Capture the cell that displays the provided text and extract its [X, Y] central coordinate. 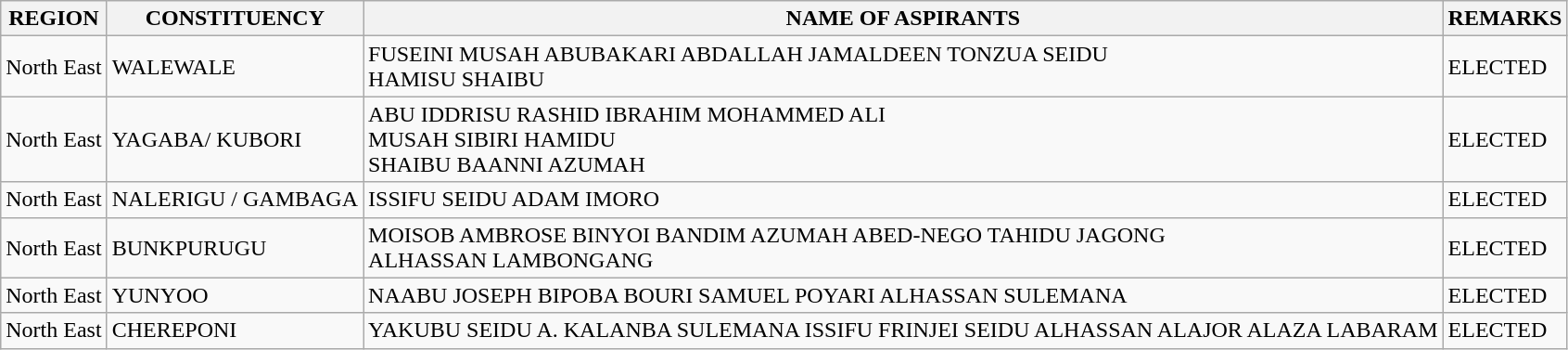
YUNYOO [235, 295]
YAKUBU SEIDU A. KALANBA SULEMANA ISSIFU FRINJEI SEIDU ALHASSAN ALAJOR ALAZA LABARAM [903, 331]
YAGABA/ KUBORI [235, 139]
CHEREPONI [235, 331]
REMARKS [1505, 19]
REGION [54, 19]
MOISOB AMBROSE BINYOI BANDIM AZUMAH ABED-NEGO TAHIDU JAGONGALHASSAN LAMBONGANG [903, 247]
NALERIGU / GAMBAGA [235, 200]
ISSIFU SEIDU ADAM IMORO [903, 200]
ABU IDDRISU RASHID IBRAHIM MOHAMMED ALIMUSAH SIBIRI HAMIDUSHAIBU BAANNI AZUMAH [903, 139]
BUNKPURUGU [235, 247]
CONSTITUENCY [235, 19]
WALEWALE [235, 67]
NAME OF ASPIRANTS [903, 19]
FUSEINI MUSAH ABUBAKARI ABDALLAH JAMALDEEN TONZUA SEIDUHAMISU SHAIBU [903, 67]
NAABU JOSEPH BIPOBA BOURI SAMUEL POYARI ALHASSAN SULEMANA [903, 295]
